Return the [X, Y] coordinate for the center point of the cell that contains the specified text.  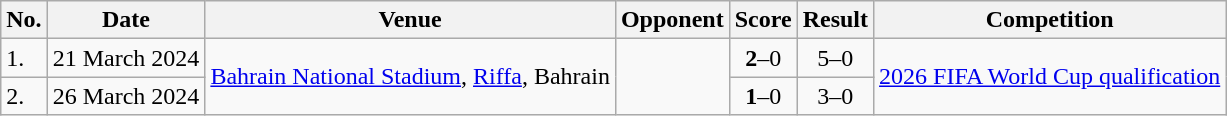
Date [126, 20]
Bahrain National Stadium, Riffa, Bahrain [410, 77]
Result [835, 20]
Opponent [672, 20]
2–0 [763, 58]
5–0 [835, 58]
Score [763, 20]
2026 FIFA World Cup qualification [1050, 77]
1–0 [763, 96]
2. [24, 96]
21 March 2024 [126, 58]
3–0 [835, 96]
26 March 2024 [126, 96]
Venue [410, 20]
1. [24, 58]
Competition [1050, 20]
No. [24, 20]
